Pinpoint the cell where the given text exists, returning its [x, y] midpoint coordinate. 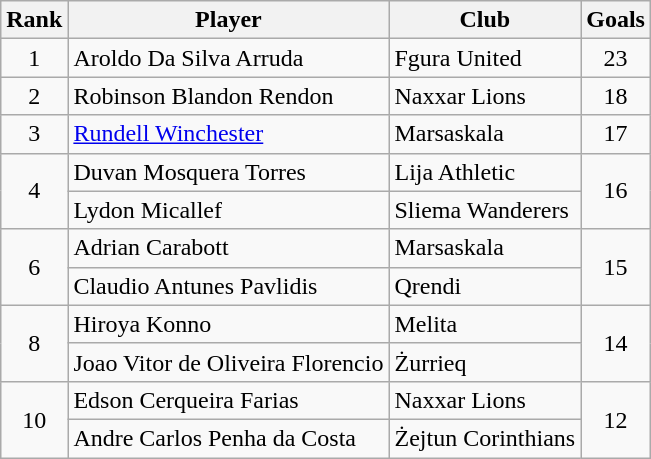
Żurrieq [485, 362]
8 [34, 343]
Claudio Antunes Pavlidis [228, 286]
Robinson Blandon Rendon [228, 96]
Duvan Mosquera Torres [228, 172]
Club [485, 20]
12 [616, 419]
Sliema Wanderers [485, 210]
6 [34, 267]
2 [34, 96]
23 [616, 58]
16 [616, 191]
1 [34, 58]
17 [616, 134]
Qrendi [485, 286]
15 [616, 267]
Andre Carlos Penha da Costa [228, 438]
4 [34, 191]
Rundell Winchester [228, 134]
Edson Cerqueira Farias [228, 400]
3 [34, 134]
Melita [485, 324]
18 [616, 96]
Player [228, 20]
Joao Vitor de Oliveira Florencio [228, 362]
Hiroya Konno [228, 324]
Lydon Micallef [228, 210]
Lija Athletic [485, 172]
14 [616, 343]
Żejtun Corinthians [485, 438]
Fgura United [485, 58]
10 [34, 419]
Rank [34, 20]
Goals [616, 20]
Aroldo Da Silva Arruda [228, 58]
Adrian Carabott [228, 248]
